Detect which cell encompasses the target text, then output its [x, y] center coordinate. 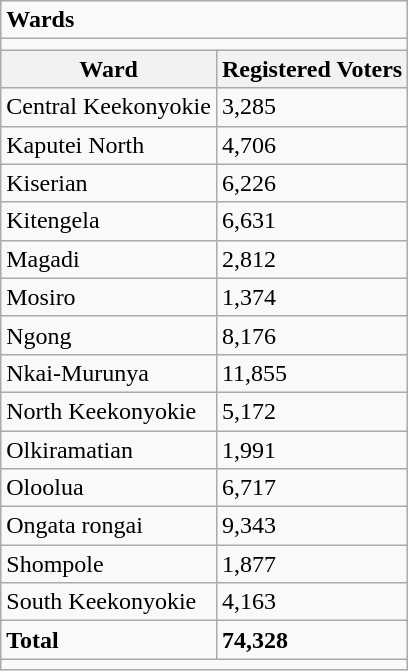
Shompole [109, 564]
1,877 [312, 564]
6,717 [312, 488]
Kaputei North [109, 145]
8,176 [312, 335]
Nkai-Murunya [109, 373]
South Keekonyokie [109, 602]
Magadi [109, 259]
11,855 [312, 373]
Mosiro [109, 297]
Total [109, 640]
1,374 [312, 297]
Oloolua [109, 488]
Central Keekonyokie [109, 107]
Ward [109, 69]
1,991 [312, 449]
6,226 [312, 183]
Ongata rongai [109, 526]
Kitengela [109, 221]
Kiserian [109, 183]
74,328 [312, 640]
North Keekonyokie [109, 411]
6,631 [312, 221]
4,163 [312, 602]
5,172 [312, 411]
3,285 [312, 107]
9,343 [312, 526]
2,812 [312, 259]
4,706 [312, 145]
Ngong [109, 335]
Registered Voters [312, 69]
Wards [204, 20]
Olkiramatian [109, 449]
